Locate the cell with the specified text and output its [x, y] center coordinate. 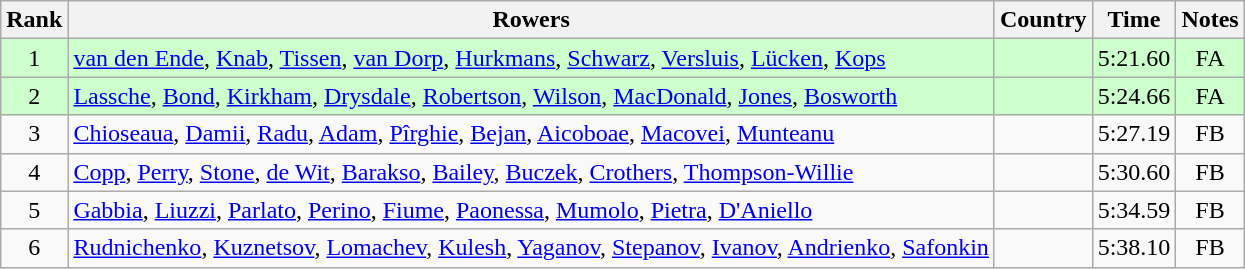
Country [1043, 20]
5:21.60 [1134, 58]
2 [34, 96]
5:24.66 [1134, 96]
Chioseaua, Damii, Radu, Adam, Pîrghie, Bejan, Aicoboae, Macovei, Munteanu [532, 134]
Time [1134, 20]
1 [34, 58]
Rowers [532, 20]
Copp, Perry, Stone, de Wit, Barakso, Bailey, Buczek, Crothers, Thompson-Willie [532, 172]
Notes [1210, 20]
5:27.19 [1134, 134]
5:30.60 [1134, 172]
6 [34, 248]
5 [34, 210]
4 [34, 172]
Rudnichenko, Kuznetsov, Lomachev, Kulesh, Yaganov, Stepanov, Ivanov, Andrienko, Safonkin [532, 248]
Lassche, Bond, Kirkham, Drysdale, Robertson, Wilson, MacDonald, Jones, Bosworth [532, 96]
van den Ende, Knab, Tissen, van Dorp, Hurkmans, Schwarz, Versluis, Lücken, Kops [532, 58]
3 [34, 134]
5:34.59 [1134, 210]
5:38.10 [1134, 248]
Rank [34, 20]
Gabbia, Liuzzi, Parlato, Perino, Fiume, Paonessa, Mumolo, Pietra, D'Aniello [532, 210]
